Provide the (X, Y) coordinate of the cell's center where the given text is located.  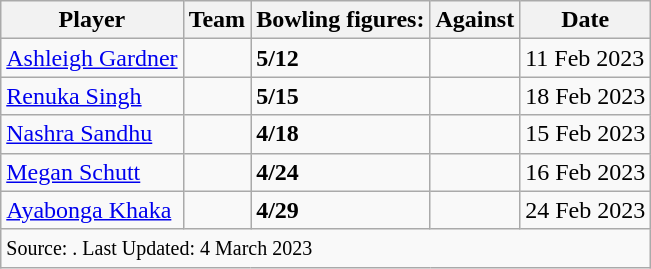
Megan Schutt (92, 172)
11 Feb 2023 (586, 58)
Date (586, 20)
Team (217, 20)
Player (92, 20)
Renuka Singh (92, 96)
Against (475, 20)
Nashra Sandhu (92, 134)
Bowling figures: (340, 20)
Source: . Last Updated: 4 March 2023 (326, 248)
15 Feb 2023 (586, 134)
4/18 (340, 134)
Ayabonga Khaka (92, 210)
4/24 (340, 172)
5/15 (340, 96)
24 Feb 2023 (586, 210)
5/12 (340, 58)
16 Feb 2023 (586, 172)
4/29 (340, 210)
Ashleigh Gardner (92, 58)
18 Feb 2023 (586, 96)
